Find where the given text appears and provide that cell's center as [x, y] coordinate. 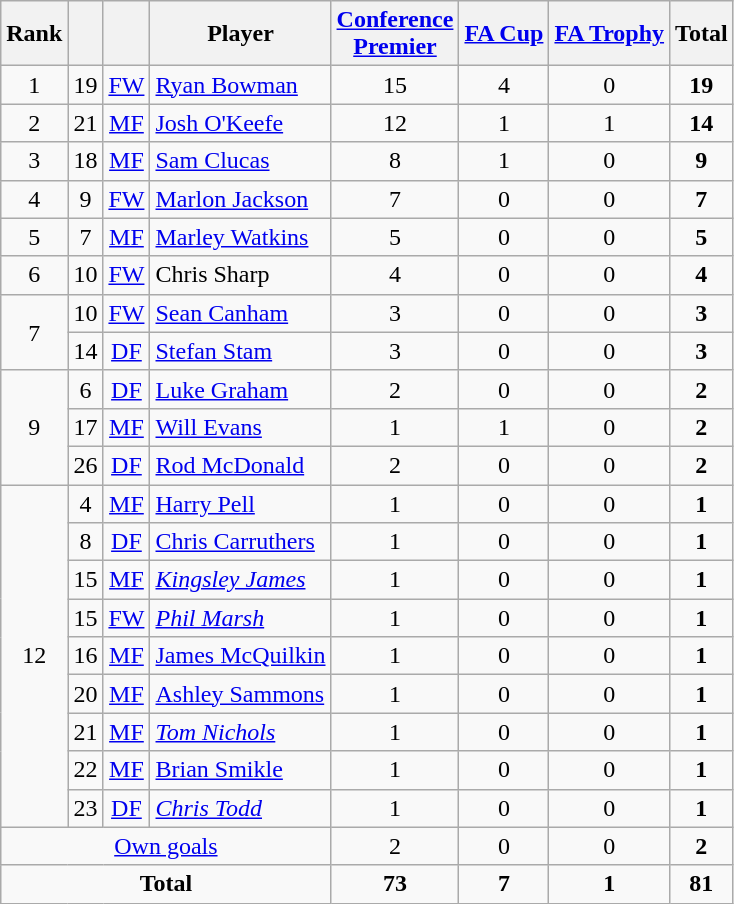
Marlon Jackson [240, 199]
Ryan Bowman [240, 85]
Will Evans [240, 427]
Phil Marsh [240, 618]
FA Cup [504, 34]
Rod McDonald [240, 465]
Harry Pell [240, 503]
Kingsley James [240, 580]
73 [395, 884]
Ashley Sammons [240, 694]
Josh O'Keefe [240, 123]
Tom Nichols [240, 732]
Player [240, 34]
Sean Canham [240, 313]
26 [86, 465]
Luke Graham [240, 389]
Chris Todd [240, 808]
Chris Sharp [240, 275]
81 [702, 884]
FA Trophy [610, 34]
23 [86, 808]
James McQuilkin [240, 656]
Marley Watkins [240, 237]
22 [86, 770]
20 [86, 694]
18 [86, 161]
16 [86, 656]
Own goals [166, 846]
Stefan Stam [240, 351]
Brian Smikle [240, 770]
Chris Carruthers [240, 542]
Sam Clucas [240, 161]
17 [86, 427]
ConferencePremier [395, 34]
Rank [34, 34]
